Identify which cell holds the provided text, then report its [x, y] central coordinate. 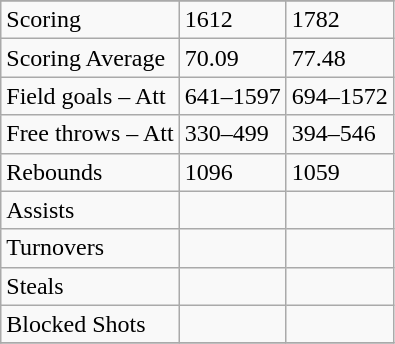
Free throws – Att [90, 134]
Scoring Average [90, 58]
330–499 [232, 134]
Field goals – Att [90, 96]
1612 [232, 20]
Blocked Shots [90, 324]
Turnovers [90, 248]
1782 [340, 20]
1096 [232, 172]
694–1572 [340, 96]
70.09 [232, 58]
1059 [340, 172]
394–546 [340, 134]
Assists [90, 210]
Steals [90, 286]
77.48 [340, 58]
Scoring [90, 20]
641–1597 [232, 96]
Rebounds [90, 172]
